Locate the cell with the specified text and output its [x, y] center coordinate. 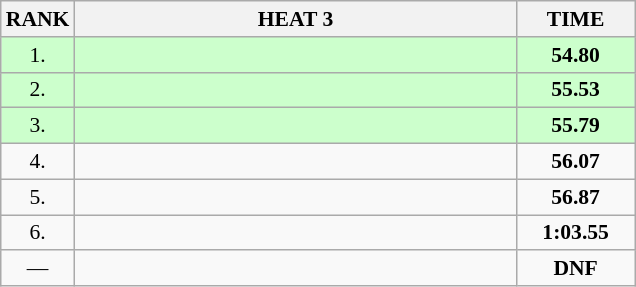
55.53 [576, 90]
4. [38, 162]
TIME [576, 19]
6. [38, 233]
RANK [38, 19]
3. [38, 126]
56.07 [576, 162]
56.87 [576, 197]
HEAT 3 [295, 19]
— [38, 269]
1:03.55 [576, 233]
DNF [576, 269]
55.79 [576, 126]
5. [38, 197]
2. [38, 90]
54.80 [576, 55]
1. [38, 55]
